Return the (X, Y) coordinate for the center point of the cell that contains the specified text.  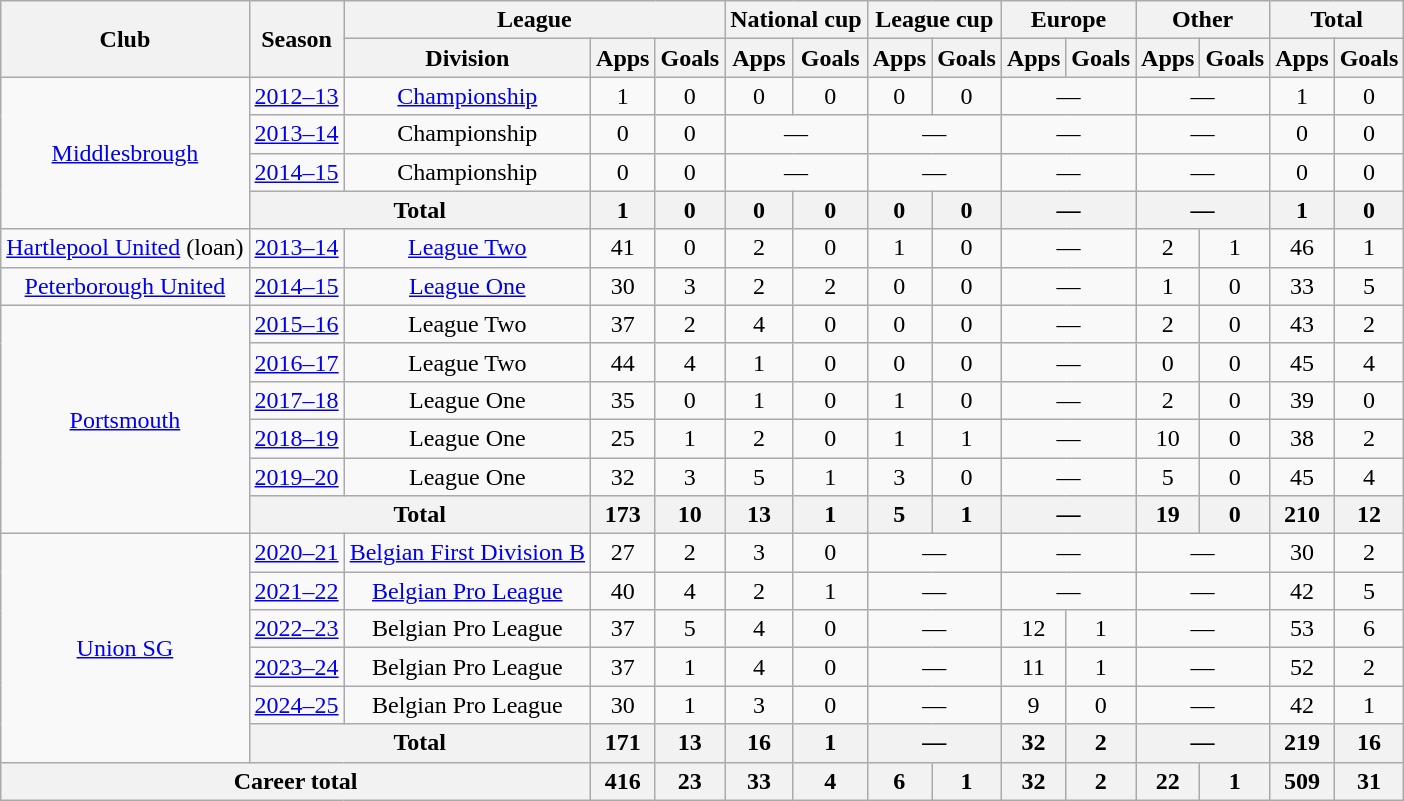
27 (623, 553)
416 (623, 781)
25 (623, 438)
Peterborough United (125, 286)
Season (296, 39)
League cup (934, 20)
2016–17 (296, 362)
Union SG (125, 648)
19 (1168, 515)
2023–24 (296, 667)
Belgian First Division B (467, 553)
Portsmouth (125, 419)
40 (623, 591)
210 (1302, 515)
Division (467, 58)
173 (623, 515)
2019–20 (296, 477)
52 (1302, 667)
171 (623, 743)
11 (1033, 667)
2012–13 (296, 96)
Other (1203, 20)
39 (1302, 400)
509 (1302, 781)
53 (1302, 629)
Middlesbrough (125, 153)
22 (1168, 781)
44 (623, 362)
38 (1302, 438)
2022–23 (296, 629)
35 (623, 400)
Career total (296, 781)
46 (1302, 248)
9 (1033, 705)
23 (690, 781)
31 (1369, 781)
2015–16 (296, 324)
Europe (1068, 20)
2017–18 (296, 400)
219 (1302, 743)
2018–19 (296, 438)
2024–25 (296, 705)
National cup (796, 20)
43 (1302, 324)
2020–21 (296, 553)
41 (623, 248)
League (534, 20)
Club (125, 39)
Hartlepool United (loan) (125, 248)
2021–22 (296, 591)
